Output the (X, Y) coordinate of the center of the cell containing the given text.  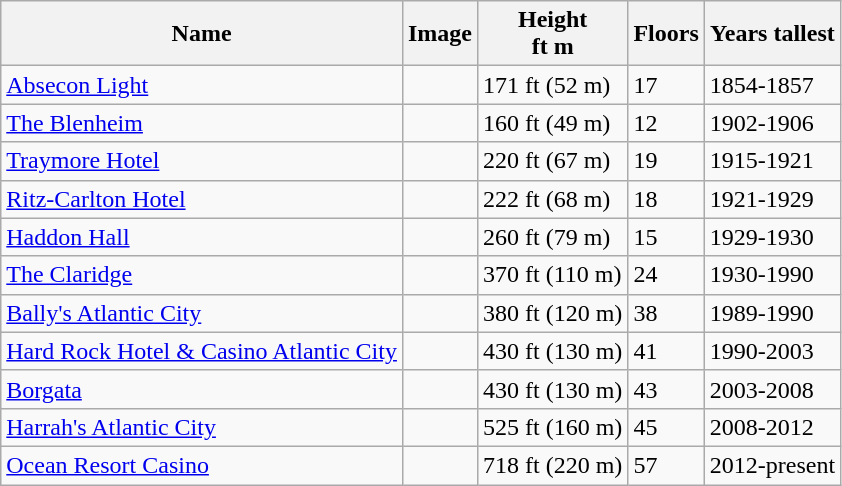
718 ft (220 m) (552, 465)
1915-1921 (772, 161)
1929-1930 (772, 237)
1930-1990 (772, 275)
2008-2012 (772, 427)
380 ft (120 m) (552, 313)
24 (666, 275)
260 ft (79 m) (552, 237)
41 (666, 351)
15 (666, 237)
43 (666, 389)
2012-present (772, 465)
2003-2008 (772, 389)
1990-2003 (772, 351)
Borgata (202, 389)
45 (666, 427)
Ocean Resort Casino (202, 465)
Ritz-Carlton Hotel (202, 199)
17 (666, 85)
Years tallest (772, 34)
Image (440, 34)
1921-1929 (772, 199)
18 (666, 199)
Floors (666, 34)
Heightft m (552, 34)
Haddon Hall (202, 237)
1989-1990 (772, 313)
1902-1906 (772, 123)
Name (202, 34)
525 ft (160 m) (552, 427)
Hard Rock Hotel & Casino Atlantic City (202, 351)
160 ft (49 m) (552, 123)
222 ft (68 m) (552, 199)
The Claridge (202, 275)
57 (666, 465)
38 (666, 313)
19 (666, 161)
Bally's Atlantic City (202, 313)
The Blenheim (202, 123)
12 (666, 123)
Traymore Hotel (202, 161)
370 ft (110 m) (552, 275)
220 ft (67 m) (552, 161)
Harrah's Atlantic City (202, 427)
Absecon Light (202, 85)
171 ft (52 m) (552, 85)
1854-1857 (772, 85)
